Locate the cell with the specified text and output its (X, Y) center coordinate. 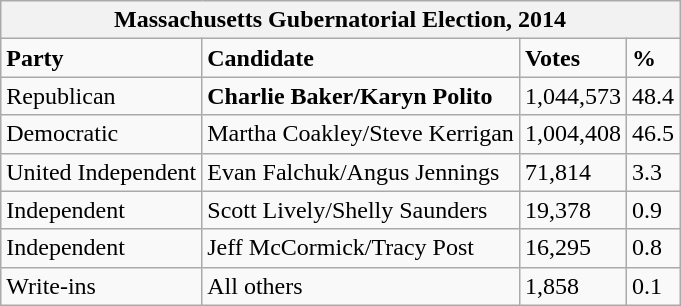
1,004,408 (572, 134)
Democratic (102, 134)
0.8 (652, 248)
Evan Falchuk/Angus Jennings (361, 172)
1,044,573 (572, 96)
Write-ins (102, 286)
Charlie Baker/Karyn Polito (361, 96)
0.1 (652, 286)
Scott Lively/Shelly Saunders (361, 210)
71,814 (572, 172)
Votes (572, 58)
Republican (102, 96)
3.3 (652, 172)
48.4 (652, 96)
United Independent (102, 172)
0.9 (652, 210)
Massachusetts Gubernatorial Election, 2014 (340, 20)
16,295 (572, 248)
Candidate (361, 58)
Jeff McCormick/Tracy Post (361, 248)
% (652, 58)
19,378 (572, 210)
Martha Coakley/Steve Kerrigan (361, 134)
Party (102, 58)
All others (361, 286)
46.5 (652, 134)
1,858 (572, 286)
